Find where the given text appears and provide that cell's center as [X, Y] coordinate. 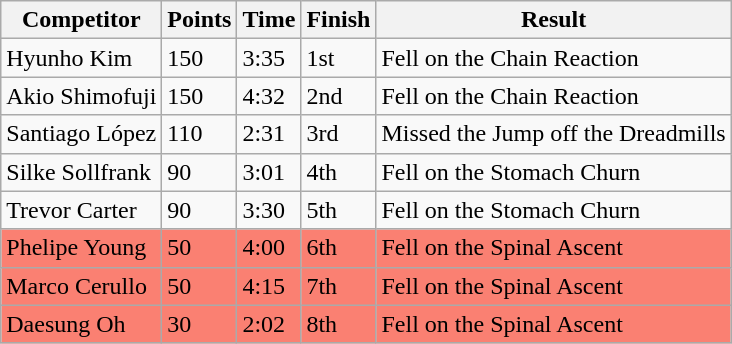
3rd [338, 134]
4th [338, 172]
7th [338, 286]
6th [338, 248]
1st [338, 58]
Marco Cerullo [82, 286]
Missed the Jump off the Dreadmills [554, 134]
Silke Sollfrank [82, 172]
8th [338, 324]
2:02 [269, 324]
Time [269, 20]
Santiago López [82, 134]
3:01 [269, 172]
Hyunho Kim [82, 58]
Akio Shimofuji [82, 96]
5th [338, 210]
Finish [338, 20]
Daesung Oh [82, 324]
4:00 [269, 248]
2:31 [269, 134]
30 [200, 324]
Result [554, 20]
Trevor Carter [82, 210]
4:15 [269, 286]
Competitor [82, 20]
Phelipe Young [82, 248]
110 [200, 134]
3:30 [269, 210]
2nd [338, 96]
Points [200, 20]
4:32 [269, 96]
3:35 [269, 58]
